Extract the [x, y] coordinate from the center of the cell holding the provided text.  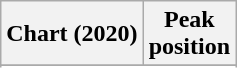
Peakposition [189, 34]
Chart (2020) [72, 34]
